Pinpoint the cell where the given text exists, returning its [X, Y] midpoint coordinate. 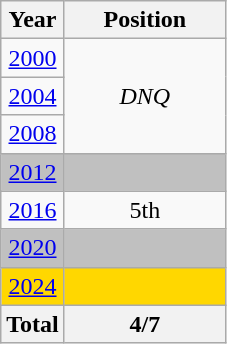
Year [33, 20]
2024 [33, 286]
2012 [33, 172]
5th [144, 210]
Total [33, 324]
DNQ [144, 96]
2004 [33, 96]
Position [144, 20]
2008 [33, 134]
2000 [33, 58]
2016 [33, 210]
4/7 [144, 324]
2020 [33, 248]
